Return the (x, y) coordinate for the center point of the cell that contains the specified text.  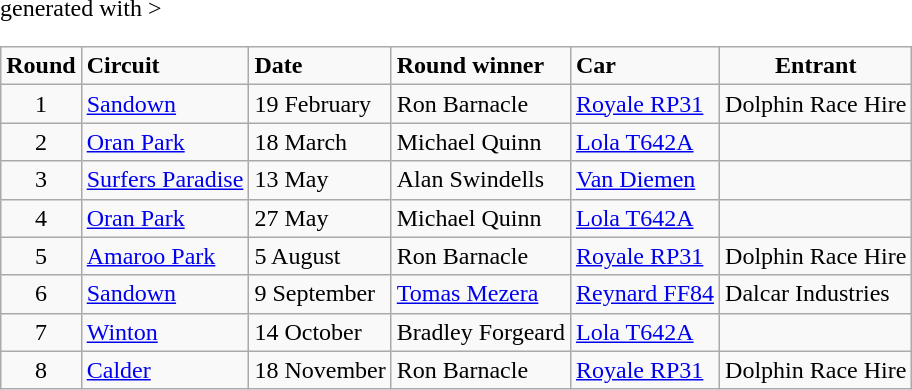
Bradley Forgeard (480, 332)
19 February (320, 104)
2 (41, 142)
Alan Swindells (480, 180)
14 October (320, 332)
Amaroo Park (165, 256)
18 March (320, 142)
3 (41, 180)
4 (41, 218)
Calder (165, 370)
9 September (320, 294)
Tomas Mezera (480, 294)
1 (41, 104)
Reynard FF84 (644, 294)
Round (41, 66)
8 (41, 370)
Round winner (480, 66)
Dalcar Industries (816, 294)
27 May (320, 218)
7 (41, 332)
5 (41, 256)
Circuit (165, 66)
Car (644, 66)
18 November (320, 370)
6 (41, 294)
Winton (165, 332)
Surfers Paradise (165, 180)
13 May (320, 180)
Date (320, 66)
5 August (320, 256)
Van Diemen (644, 180)
Entrant (816, 66)
